Pinpoint the cell where the given text exists, returning its [X, Y] midpoint coordinate. 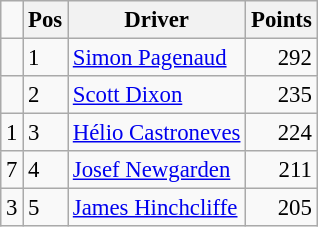
Scott Dixon [157, 95]
James Hinchcliffe [157, 208]
4 [46, 170]
Points [282, 20]
224 [282, 133]
292 [282, 58]
Pos [46, 20]
5 [46, 208]
205 [282, 208]
7 [12, 170]
Driver [157, 20]
235 [282, 95]
Hélio Castroneves [157, 133]
Simon Pagenaud [157, 58]
211 [282, 170]
Josef Newgarden [157, 170]
2 [46, 95]
